Output the (X, Y) coordinate of the center of the cell containing the given text.  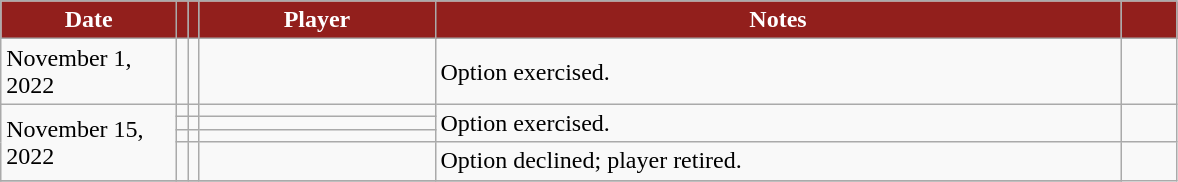
Option declined; player retired. (778, 161)
Notes (778, 20)
November 15, 2022 (89, 142)
Date (89, 20)
Player (317, 20)
November 1, 2022 (89, 72)
